For the text-containing cell, return its midpoint in [x, y] coordinate format. 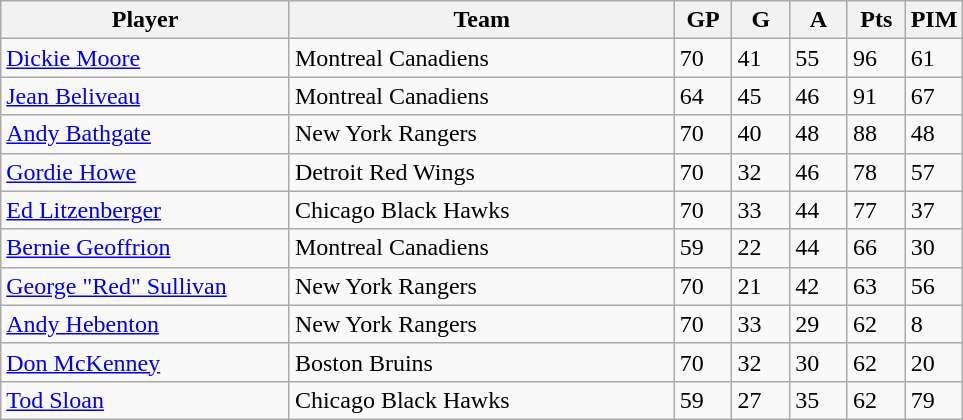
Team [482, 20]
79 [934, 400]
Boston Bruins [482, 362]
Andy Hebenton [146, 324]
Dickie Moore [146, 58]
Player [146, 20]
G [761, 20]
Don McKenney [146, 362]
27 [761, 400]
55 [819, 58]
Pts [876, 20]
Gordie Howe [146, 172]
29 [819, 324]
20 [934, 362]
35 [819, 400]
40 [761, 134]
41 [761, 58]
67 [934, 96]
Jean Beliveau [146, 96]
8 [934, 324]
64 [703, 96]
66 [876, 248]
57 [934, 172]
George "Red" Sullivan [146, 286]
PIM [934, 20]
Detroit Red Wings [482, 172]
21 [761, 286]
91 [876, 96]
GP [703, 20]
96 [876, 58]
37 [934, 210]
Tod Sloan [146, 400]
Andy Bathgate [146, 134]
45 [761, 96]
A [819, 20]
88 [876, 134]
22 [761, 248]
63 [876, 286]
61 [934, 58]
78 [876, 172]
Bernie Geoffrion [146, 248]
56 [934, 286]
42 [819, 286]
77 [876, 210]
Ed Litzenberger [146, 210]
